Identify which cell holds the provided text, then report its (X, Y) central coordinate. 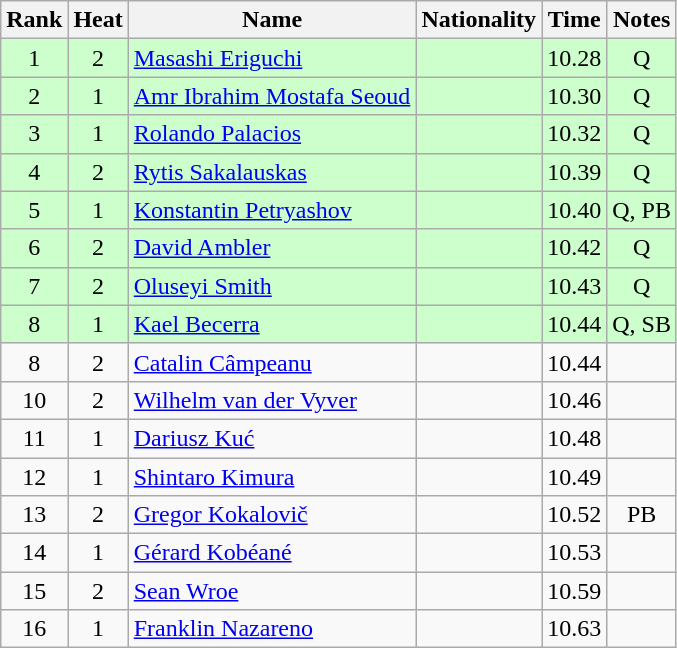
Rolando Palacios (272, 134)
Catalin Câmpeanu (272, 362)
Rytis Sakalauskas (272, 172)
10.63 (574, 629)
Name (272, 20)
3 (34, 134)
10.32 (574, 134)
10.59 (574, 591)
11 (34, 438)
Dariusz Kuć (272, 438)
Shintaro Kimura (272, 477)
Masashi Eriguchi (272, 58)
10.43 (574, 286)
Nationality (479, 20)
Notes (642, 20)
10.52 (574, 515)
David Ambler (272, 248)
10.28 (574, 58)
10.49 (574, 477)
Sean Wroe (272, 591)
Rank (34, 20)
Konstantin Petryashov (272, 210)
10.40 (574, 210)
Kael Becerra (272, 324)
Amr Ibrahim Mostafa Seoud (272, 96)
15 (34, 591)
10.46 (574, 400)
Q, SB (642, 324)
10 (34, 400)
13 (34, 515)
5 (34, 210)
PB (642, 515)
16 (34, 629)
10.53 (574, 553)
10.39 (574, 172)
Gérard Kobéané (272, 553)
7 (34, 286)
10.42 (574, 248)
12 (34, 477)
6 (34, 248)
Gregor Kokalovič (272, 515)
10.48 (574, 438)
14 (34, 553)
Wilhelm van der Vyver (272, 400)
Heat (98, 20)
Oluseyi Smith (272, 286)
10.30 (574, 96)
Franklin Nazareno (272, 629)
4 (34, 172)
Time (574, 20)
Q, PB (642, 210)
